Identify which cell holds the provided text, then report its [x, y] central coordinate. 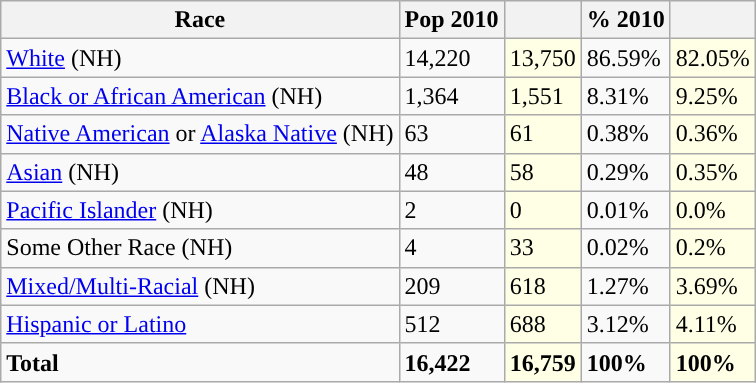
0.01% [626, 210]
209 [452, 286]
0.02% [626, 248]
Pacific Islander (NH) [200, 210]
Race [200, 20]
4 [452, 248]
2 [452, 210]
14,220 [452, 58]
9.25% [712, 96]
16,759 [542, 362]
33 [542, 248]
48 [452, 172]
0.29% [626, 172]
0 [542, 210]
13,750 [542, 58]
3.69% [712, 286]
82.05% [712, 58]
8.31% [626, 96]
0.2% [712, 248]
0.38% [626, 134]
Total [200, 362]
0.35% [712, 172]
58 [542, 172]
Native American or Alaska Native (NH) [200, 134]
618 [542, 286]
1.27% [626, 286]
Asian (NH) [200, 172]
1,364 [452, 96]
% 2010 [626, 20]
61 [542, 134]
Pop 2010 [452, 20]
1,551 [542, 96]
4.11% [712, 324]
Hispanic or Latino [200, 324]
688 [542, 324]
3.12% [626, 324]
0.0% [712, 210]
16,422 [452, 362]
White (NH) [200, 58]
Black or African American (NH) [200, 96]
Mixed/Multi-Racial (NH) [200, 286]
0.36% [712, 134]
86.59% [626, 58]
63 [452, 134]
512 [452, 324]
Some Other Race (NH) [200, 248]
